Pinpoint the cell where the given text exists, returning its [x, y] midpoint coordinate. 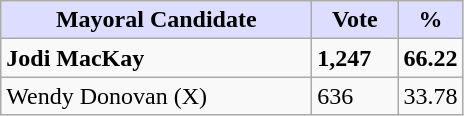
Jodi MacKay [156, 58]
33.78 [430, 96]
636 [355, 96]
Mayoral Candidate [156, 20]
Vote [355, 20]
Wendy Donovan (X) [156, 96]
% [430, 20]
66.22 [430, 58]
1,247 [355, 58]
